For the text-containing cell, return its midpoint in [X, Y] coordinate format. 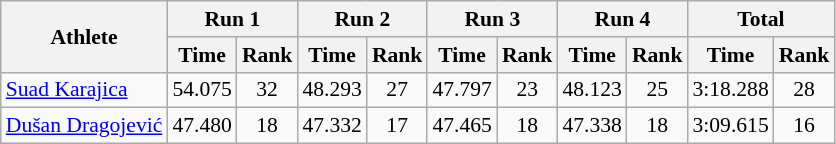
47.797 [462, 90]
3:09.615 [730, 126]
47.480 [202, 126]
47.465 [462, 126]
Run 1 [232, 19]
48.293 [332, 90]
Run 4 [622, 19]
3:18.288 [730, 90]
48.123 [592, 90]
16 [804, 126]
Dušan Dragojević [84, 126]
47.332 [332, 126]
27 [398, 90]
Run 3 [492, 19]
54.075 [202, 90]
Athlete [84, 36]
25 [658, 90]
47.338 [592, 126]
23 [528, 90]
32 [268, 90]
Suad Karajica [84, 90]
Total [760, 19]
28 [804, 90]
17 [398, 126]
Run 2 [362, 19]
